Extract the [X, Y] coordinate from the center of the cell holding the provided text.  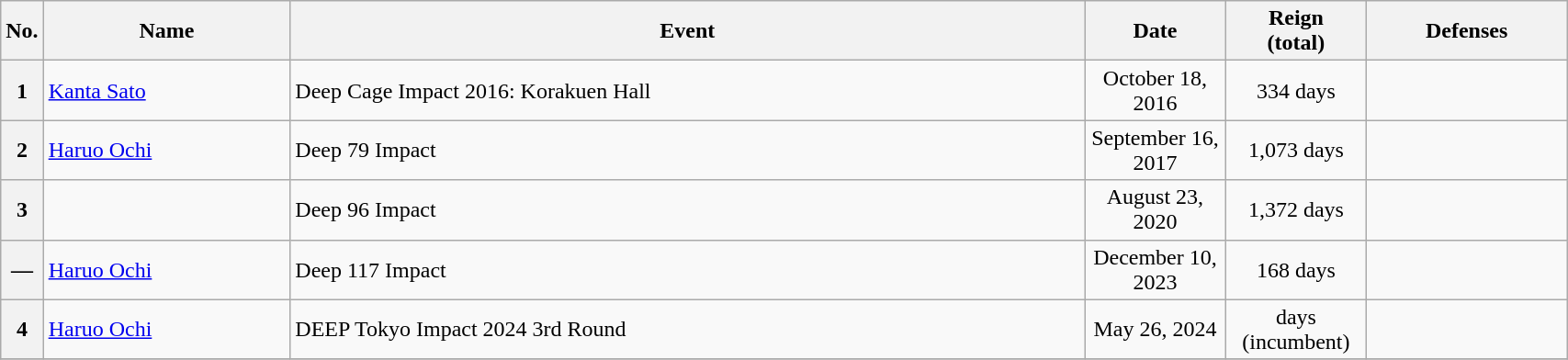
1,372 days [1295, 209]
1,073 days [1295, 151]
334 days [1295, 90]
1 [22, 90]
DEEP Tokyo Impact 2024 3rd Round [687, 329]
May 26, 2024 [1156, 329]
Deep 96 Impact [687, 209]
December 10, 2023 [1156, 270]
— [22, 270]
Reign(total) [1295, 31]
4 [22, 329]
Name [167, 31]
Event [687, 31]
Deep 79 Impact [687, 151]
October 18, 2016 [1156, 90]
Deep Cage Impact 2016: Korakuen Hall [687, 90]
Kanta Sato [167, 90]
September 16, 2017 [1156, 151]
168 days [1295, 270]
Date [1156, 31]
2 [22, 151]
August 23, 2020 [1156, 209]
No. [22, 31]
days(incumbent) [1295, 329]
Deep 117 Impact [687, 270]
Defenses [1467, 31]
3 [22, 209]
